Find where the given text appears and provide that cell's center as [x, y] coordinate. 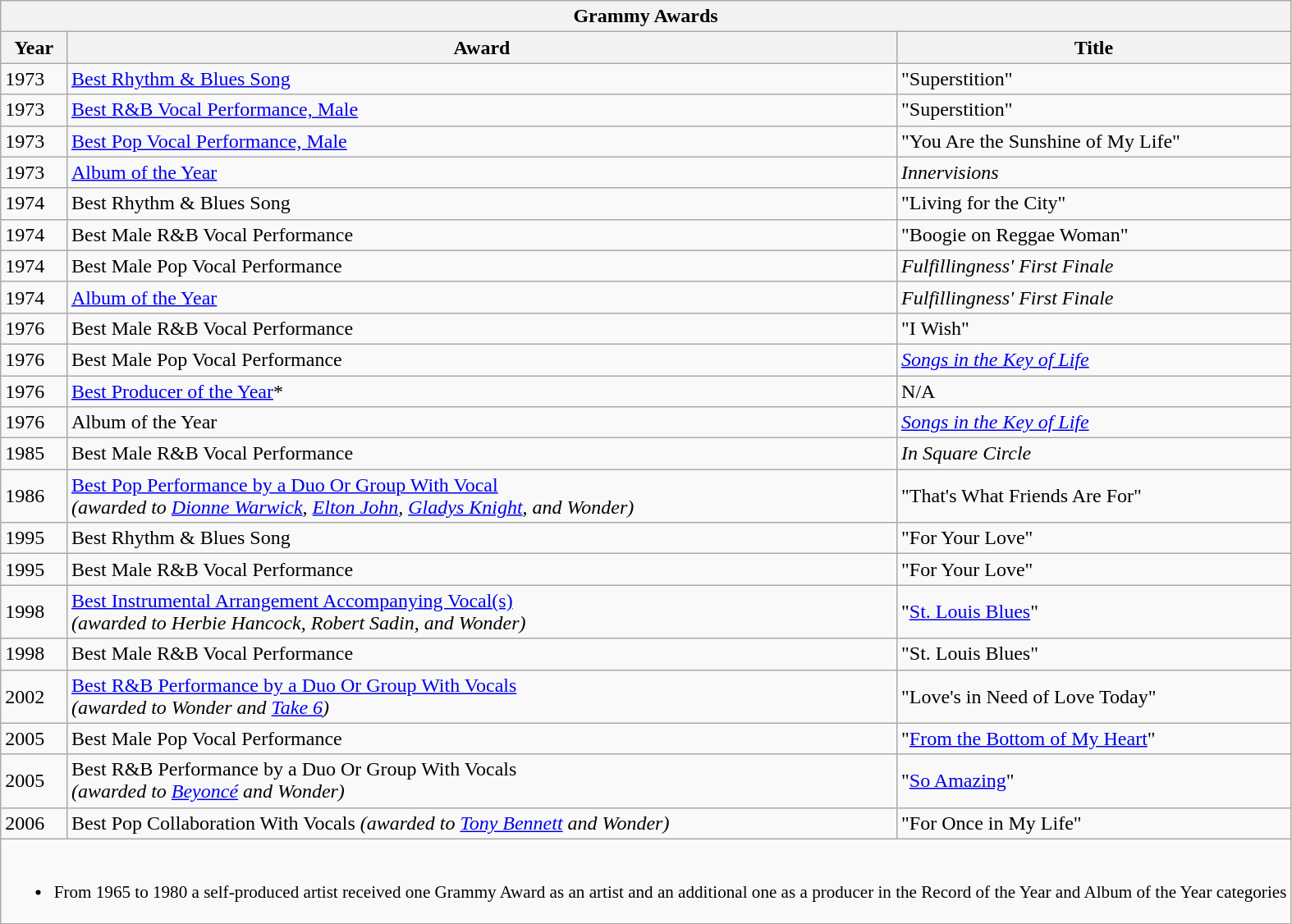
Best Pop Vocal Performance, Male [481, 141]
Innervisions [1094, 172]
Best R&B Performance by a Duo Or Group With Vocals(awarded to Wonder and Take 6) [481, 696]
"That's What Friends Are For" [1094, 496]
2002 [34, 696]
Title [1094, 48]
Best Producer of the Year* [481, 391]
Award [481, 48]
2006 [34, 823]
In Square Circle [1094, 454]
"So Amazing" [1094, 781]
"From the Bottom of My Heart" [1094, 739]
Best Pop Performance by a Duo Or Group With Vocal(awarded to Dionne Warwick, Elton John, Gladys Knight, and Wonder) [481, 496]
Best R&B Performance by a Duo Or Group With Vocals(awarded to Beyoncé and Wonder) [481, 781]
N/A [1094, 391]
"I Wish" [1094, 328]
Year [34, 48]
Best Instrumental Arrangement Accompanying Vocal(s)(awarded to Herbie Hancock, Robert Sadin, and Wonder) [481, 612]
1986 [34, 496]
"Love's in Need of Love Today" [1094, 696]
"You Are the Sunshine of My Life" [1094, 141]
"Boogie on Reggae Woman" [1094, 235]
Best R&B Vocal Performance, Male [481, 110]
Grammy Awards [646, 16]
"For Once in My Life" [1094, 823]
1985 [34, 454]
"Living for the City" [1094, 204]
Best Pop Collaboration With Vocals (awarded to Tony Bennett and Wonder) [481, 823]
